Detect which cell encompasses the target text, then output its (x, y) center coordinate. 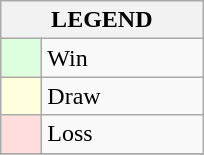
LEGEND (102, 20)
Win (122, 58)
Loss (122, 134)
Draw (122, 96)
